Scan for the cell matching the given text and deliver its (x, y) coordinate at center. 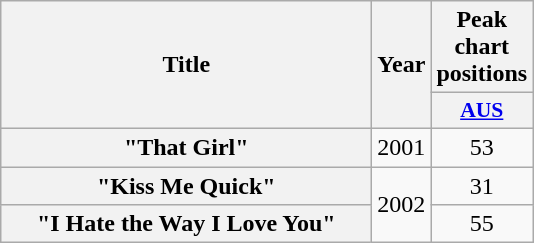
Year (402, 65)
"Kiss Me Quick" (186, 185)
31 (482, 185)
Title (186, 65)
Peak chart positions (482, 47)
"I Hate the Way I Love You" (186, 224)
53 (482, 147)
"That Girl" (186, 147)
2002 (402, 204)
55 (482, 224)
2001 (402, 147)
AUS (482, 111)
